Identify which cell holds the provided text, then report its [X, Y] central coordinate. 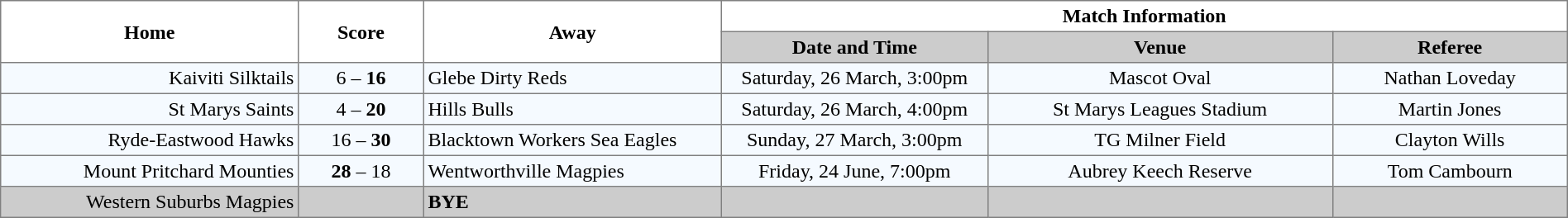
Date and Time [854, 47]
Score [361, 31]
Glebe Dirty Reds [572, 78]
Nathan Loveday [1450, 78]
Aubrey Keech Reserve [1159, 171]
Kaiviti Silktails [150, 78]
Wentworthville Magpies [572, 171]
St Marys Leagues Stadium [1159, 109]
TG Milner Field [1159, 140]
Western Suburbs Magpies [150, 202]
4 – 20 [361, 109]
Mount Pritchard Mounties [150, 171]
Friday, 24 June, 7:00pm [854, 171]
28 – 18 [361, 171]
Mascot Oval [1159, 78]
Away [572, 31]
6 – 16 [361, 78]
St Marys Saints [150, 109]
Ryde-Eastwood Hawks [150, 140]
Sunday, 27 March, 3:00pm [854, 140]
Hills Bulls [572, 109]
Match Information [1145, 17]
Clayton Wills [1450, 140]
BYE [572, 202]
Saturday, 26 March, 4:00pm [854, 109]
Tom Cambourn [1450, 171]
Saturday, 26 March, 3:00pm [854, 78]
Venue [1159, 47]
Blacktown Workers Sea Eagles [572, 140]
Martin Jones [1450, 109]
Home [150, 31]
16 – 30 [361, 140]
Referee [1450, 47]
